Search for the cell housing the specified text and yield its (X, Y) center coordinate. 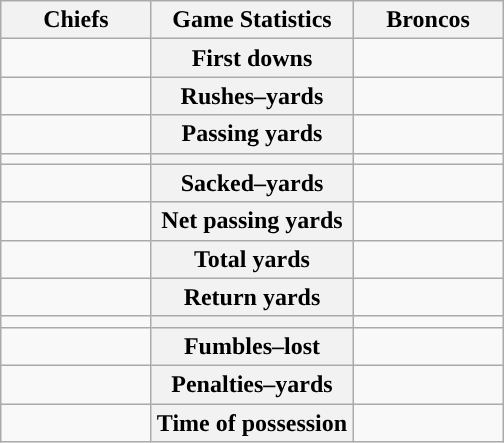
Sacked–yards (252, 183)
Total yards (252, 259)
Net passing yards (252, 221)
Passing yards (252, 134)
Fumbles–lost (252, 346)
Rushes–yards (252, 96)
Penalties–yards (252, 384)
Chiefs (76, 20)
Game Statistics (252, 20)
Broncos (428, 20)
Return yards (252, 297)
Time of possession (252, 423)
First downs (252, 58)
